Determine the (x, y) coordinate at the center of the cell enclosing the given text.  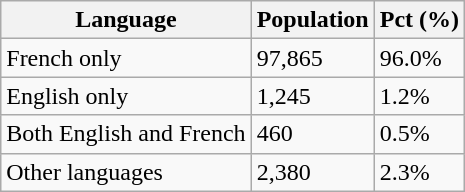
1,245 (312, 96)
0.5% (419, 134)
Pct (%) (419, 20)
96.0% (419, 58)
460 (312, 134)
Other languages (126, 172)
Population (312, 20)
Both English and French (126, 134)
2,380 (312, 172)
French only (126, 58)
2.3% (419, 172)
1.2% (419, 96)
English only (126, 96)
97,865 (312, 58)
Language (126, 20)
